Search for the cell housing the specified text and yield its (x, y) center coordinate. 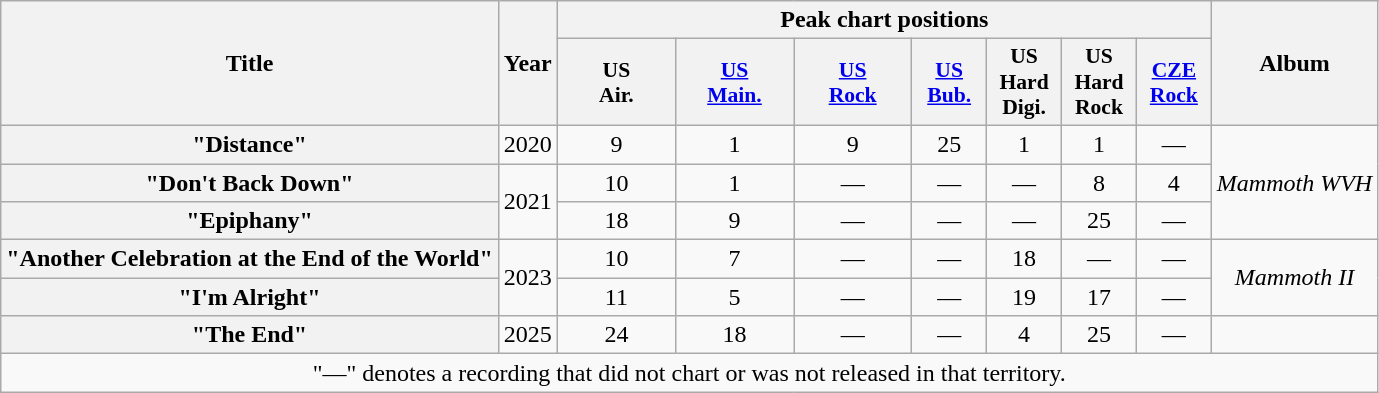
Album (1294, 64)
5 (734, 297)
"Epiphany" (250, 221)
2025 (528, 335)
US Hard Digi. (1024, 82)
Mammoth II (1294, 278)
24 (616, 335)
Title (250, 64)
"I'm Alright" (250, 297)
"The End" (250, 335)
8 (1100, 183)
2023 (528, 278)
"Another Celebration at the End of the World" (250, 259)
USMain. (734, 82)
17 (1100, 297)
USRock (853, 82)
"Distance" (250, 144)
11 (616, 297)
7 (734, 259)
US Air. (616, 82)
2020 (528, 144)
CZERock (1174, 82)
Peak chart positions (884, 20)
Year (528, 64)
2021 (528, 202)
US Hard Rock (1100, 82)
Mammoth WVH (1294, 182)
USBub. (950, 82)
"Don't Back Down" (250, 183)
19 (1024, 297)
"—" denotes a recording that did not chart or was not released in that territory. (690, 373)
